Scan for the cell matching the given text and deliver its (x, y) coordinate at center. 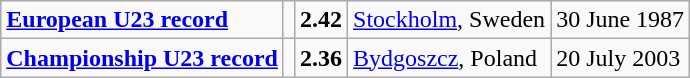
20 July 2003 (620, 58)
30 June 1987 (620, 20)
Championship U23 record (142, 58)
2.42 (320, 20)
Stockholm, Sweden (450, 20)
Bydgoszcz, Poland (450, 58)
2.36 (320, 58)
European U23 record (142, 20)
